Capture the cell that displays the provided text and extract its [X, Y] central coordinate. 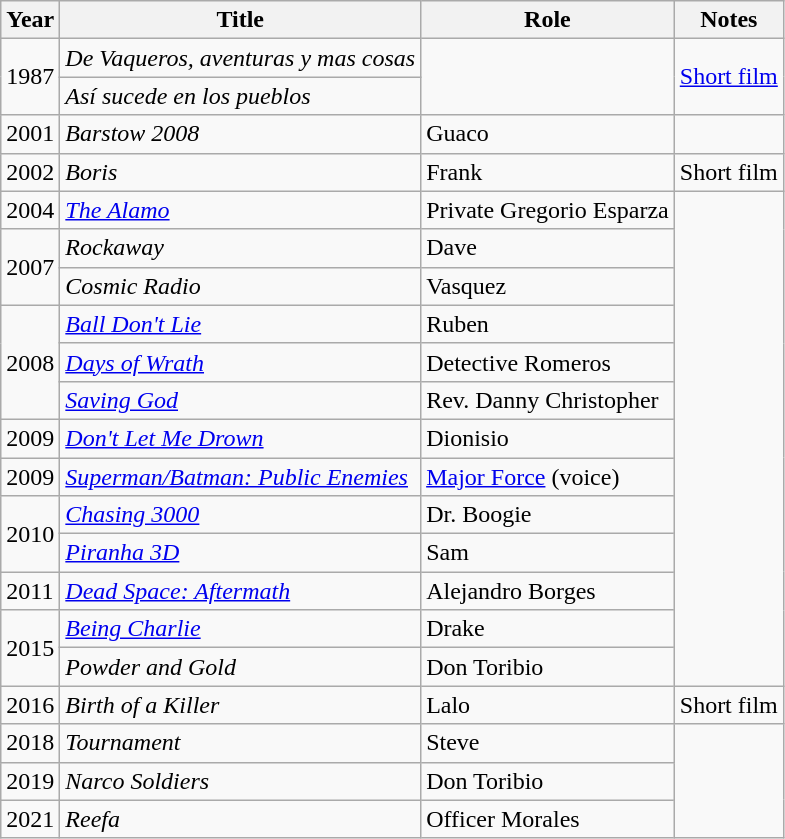
2001 [30, 134]
Officer Morales [548, 819]
Ball Don't Lie [240, 324]
2010 [30, 534]
2018 [30, 743]
Narco Soldiers [240, 781]
Days of Wrath [240, 362]
The Alamo [240, 210]
Dave [548, 248]
Powder and Gold [240, 667]
2019 [30, 781]
Barstow 2008 [240, 134]
Guaco [548, 134]
Chasing 3000 [240, 515]
2004 [30, 210]
Steve [548, 743]
Lalo [548, 705]
Cosmic Radio [240, 286]
Major Force (voice) [548, 477]
2016 [30, 705]
Notes [728, 20]
Year [30, 20]
1987 [30, 77]
Detective Romeros [548, 362]
De Vaqueros, aventuras y mas cosas [240, 58]
Birth of a Killer [240, 705]
Ruben [548, 324]
Dr. Boogie [548, 515]
Don't Let Me Drown [240, 438]
2021 [30, 819]
2002 [30, 172]
Private Gregorio Esparza [548, 210]
Alejandro Borges [548, 591]
Rev. Danny Christopher [548, 400]
Boris [240, 172]
Así sucede en los pueblos [240, 96]
Vasquez [548, 286]
Role [548, 20]
Superman/Batman: Public Enemies [240, 477]
Dionisio [548, 438]
2007 [30, 267]
2015 [30, 648]
Tournament [240, 743]
Piranha 3D [240, 553]
Reefa [240, 819]
Sam [548, 553]
Dead Space: Aftermath [240, 591]
Being Charlie [240, 629]
Title [240, 20]
2011 [30, 591]
Drake [548, 629]
2008 [30, 362]
Rockaway [240, 248]
Saving God [240, 400]
Frank [548, 172]
